Return the (x, y) coordinate for the center point of the cell that contains the specified text.  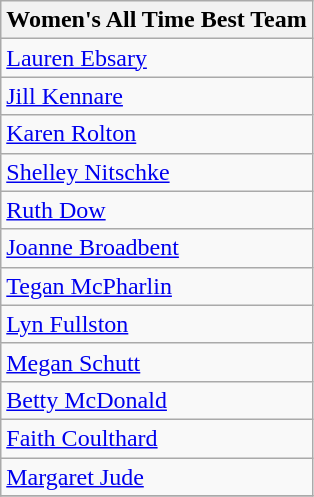
Ruth Dow (157, 210)
Tegan McPharlin (157, 286)
Women's All Time Best Team (157, 20)
Betty McDonald (157, 400)
Jill Kennare (157, 96)
Shelley Nitschke (157, 172)
Joanne Broadbent (157, 248)
Lauren Ebsary (157, 58)
Faith Coulthard (157, 438)
Megan Schutt (157, 362)
Karen Rolton (157, 134)
Lyn Fullston (157, 324)
Margaret Jude (157, 477)
